Search for the cell housing the specified text and yield its [x, y] center coordinate. 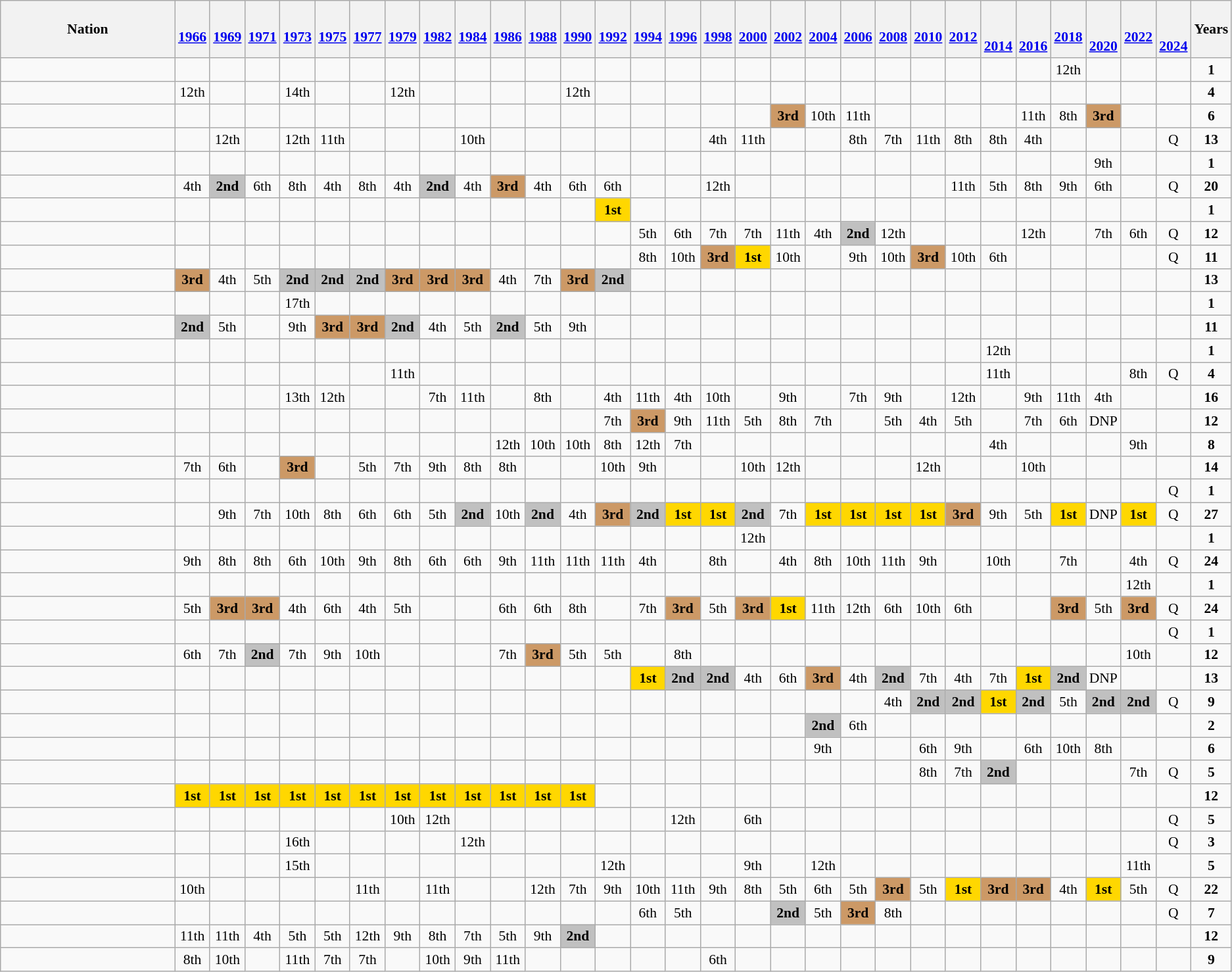
1998 [718, 29]
2020 [1103, 29]
2002 [788, 29]
2 [1212, 725]
7 [1212, 913]
16th [297, 842]
1988 [543, 29]
2006 [859, 29]
1979 [402, 29]
2012 [962, 29]
8 [1212, 445]
1969 [227, 29]
17th [297, 304]
2004 [823, 29]
1966 [192, 29]
14 [1212, 468]
2024 [1173, 29]
2000 [753, 29]
2010 [928, 29]
14th [297, 93]
2014 [998, 29]
1971 [262, 29]
1975 [333, 29]
1984 [472, 29]
1990 [577, 29]
27 [1212, 515]
15th [297, 866]
1977 [367, 29]
13th [297, 398]
22 [1212, 890]
Years [1212, 29]
20 [1212, 187]
1992 [613, 29]
2008 [893, 29]
1986 [508, 29]
1982 [438, 29]
2018 [1068, 29]
2022 [1139, 29]
1996 [682, 29]
3 [1212, 842]
2016 [1033, 29]
1994 [648, 29]
16 [1212, 398]
1973 [297, 29]
Nation [88, 29]
